Scan for the cell matching the given text and deliver its (x, y) coordinate at center. 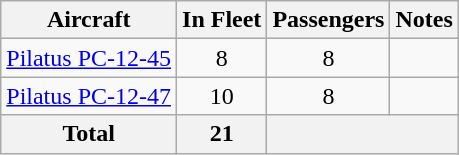
10 (222, 96)
Aircraft (89, 20)
Notes (424, 20)
In Fleet (222, 20)
Total (89, 134)
21 (222, 134)
Passengers (328, 20)
Pilatus PC-12-45 (89, 58)
Pilatus PC-12-47 (89, 96)
